Pinpoint the cell where the given text exists, returning its (X, Y) midpoint coordinate. 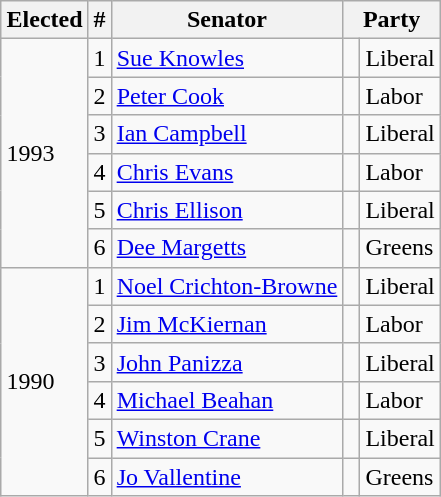
Chris Ellison (227, 210)
Sue Knowles (227, 58)
Winston Crane (227, 438)
Jim McKiernan (227, 324)
Chris Evans (227, 172)
Jo Vallentine (227, 477)
John Panizza (227, 362)
Michael Beahan (227, 400)
1993 (44, 153)
Party (392, 20)
Peter Cook (227, 96)
Ian Campbell (227, 134)
Senator (227, 20)
Dee Margetts (227, 248)
Elected (44, 20)
# (100, 20)
1990 (44, 381)
Noel Crichton-Browne (227, 286)
